Return the [x, y] coordinate for the center point of the cell that contains the specified text.  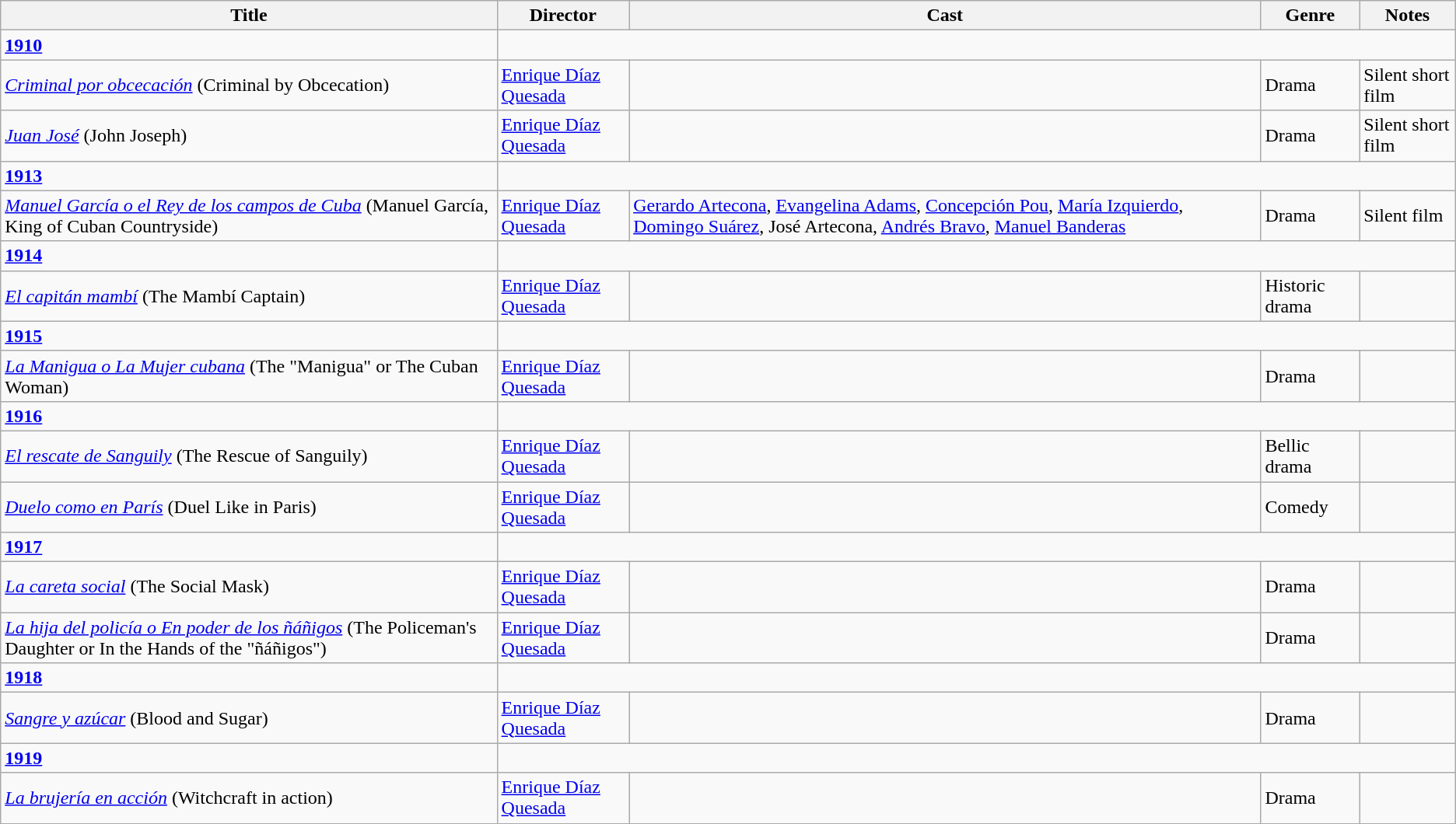
Title [249, 16]
Director [563, 16]
La careta social (The Social Mask) [249, 588]
1916 [249, 416]
Duelo como en París (Duel Like in Paris) [249, 507]
La hija del policía o En poder de los ñáñigos (The Policeman's Daughter or In the Hands of the "ñáñigos") [249, 637]
Manuel García o el Rey de los campos de Cuba (Manuel García, King of Cuban Countryside) [249, 216]
Historic drama [1310, 295]
Gerardo Artecona, Evangelina Adams, Concepción Pou, María Izquierdo, Domingo Suárez, José Artecona, Andrés Bravo, Manuel Banderas [945, 216]
Cast [945, 16]
1915 [249, 336]
Comedy [1310, 507]
Criminal por obcecación (Criminal by Obcecation) [249, 86]
Notes [1408, 16]
La Manigua o La Mujer cubana (The "Manigua" or The Cuban Woman) [249, 376]
1910 [249, 45]
1913 [249, 176]
1918 [249, 678]
1917 [249, 547]
1919 [249, 758]
Juan José (John Joseph) [249, 135]
1914 [249, 256]
El rescate de Sanguily (The Rescue of Sanguily) [249, 456]
Sangre y azúcar (Blood and Sugar) [249, 718]
El capitán mambí (The Mambí Captain) [249, 295]
Bellic drama [1310, 456]
Genre [1310, 16]
Silent film [1408, 216]
La brujería en acción (Witchcraft in action) [249, 798]
